Locate the cell with the specified text and output its (X, Y) center coordinate. 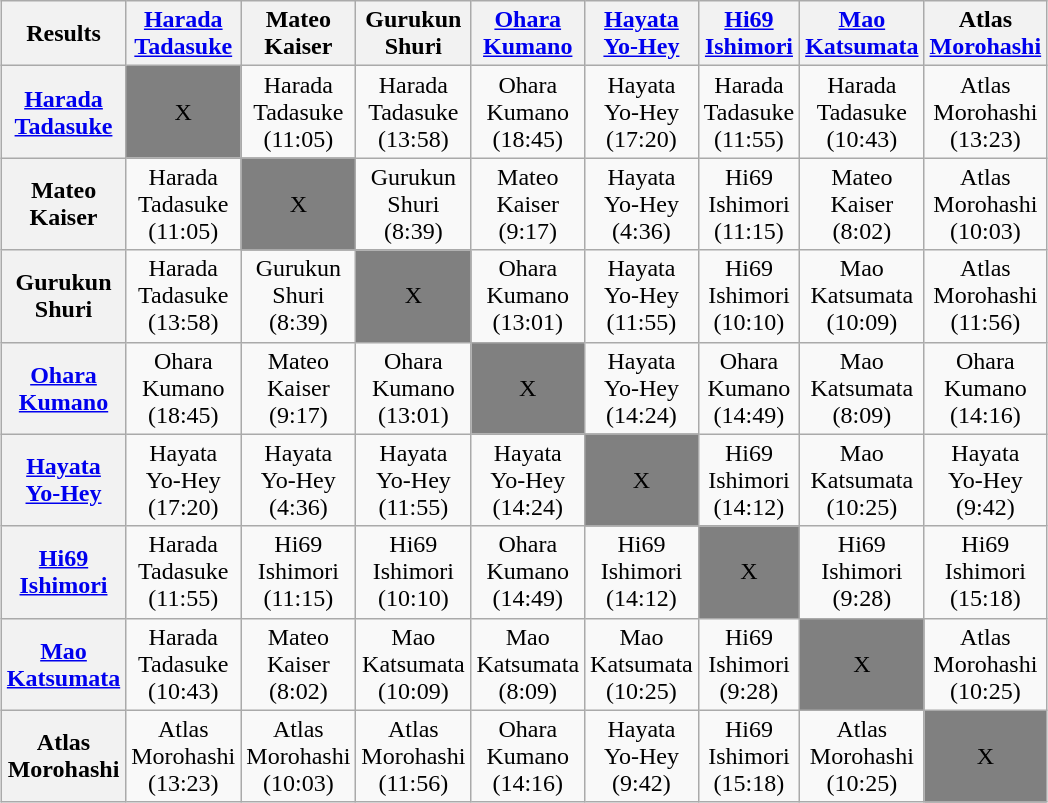
Results (63, 34)
